Extract the (X, Y) coordinate from the center of the cell holding the provided text.  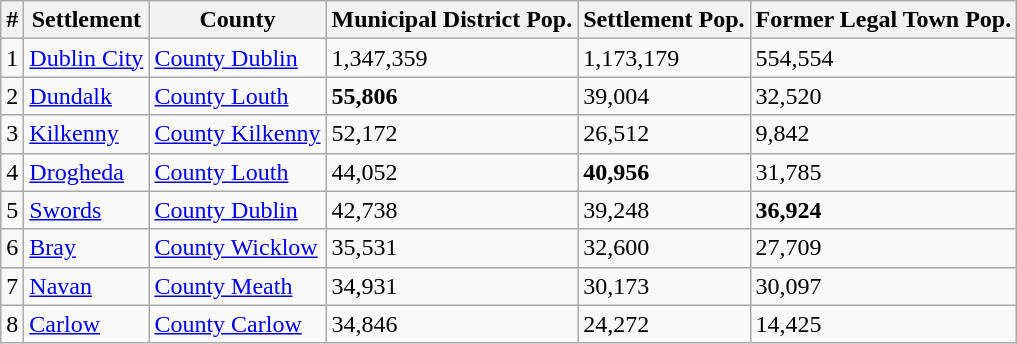
Municipal District Pop. (452, 20)
554,554 (884, 58)
1 (12, 58)
52,172 (452, 134)
County Wicklow (238, 248)
2 (12, 96)
39,004 (664, 96)
Bray (86, 248)
Kilkenny (86, 134)
14,425 (884, 324)
1,347,359 (452, 58)
35,531 (452, 248)
Dundalk (86, 96)
27,709 (884, 248)
Settlement Pop. (664, 20)
Settlement (86, 20)
44,052 (452, 172)
Former Legal Town Pop. (884, 20)
30,097 (884, 286)
7 (12, 286)
39,248 (664, 210)
36,924 (884, 210)
Carlow (86, 324)
32,600 (664, 248)
32,520 (884, 96)
1,173,179 (664, 58)
Dublin City (86, 58)
26,512 (664, 134)
31,785 (884, 172)
Navan (86, 286)
34,846 (452, 324)
# (12, 20)
9,842 (884, 134)
County Kilkenny (238, 134)
5 (12, 210)
4 (12, 172)
Swords (86, 210)
County Carlow (238, 324)
24,272 (664, 324)
40,956 (664, 172)
30,173 (664, 286)
42,738 (452, 210)
County Meath (238, 286)
55,806 (452, 96)
6 (12, 248)
8 (12, 324)
34,931 (452, 286)
3 (12, 134)
Drogheda (86, 172)
County (238, 20)
